From the cell containing the given text, extract its center point as [x, y] coordinate. 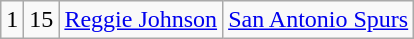
15 [42, 20]
1 [12, 20]
San Antonio Spurs [318, 20]
Reggie Johnson [141, 20]
